Provide the [x, y] coordinate of the cell's center where the given text is located.  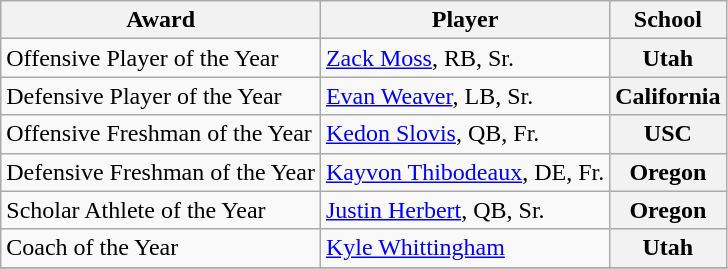
Zack Moss, RB, Sr. [464, 58]
California [668, 96]
Award [161, 20]
Scholar Athlete of the Year [161, 210]
Player [464, 20]
Defensive Freshman of the Year [161, 172]
Defensive Player of the Year [161, 96]
Kyle Whittingham [464, 248]
USC [668, 134]
Kedon Slovis, QB, Fr. [464, 134]
Coach of the Year [161, 248]
Evan Weaver, LB, Sr. [464, 96]
Offensive Player of the Year [161, 58]
School [668, 20]
Justin Herbert, QB, Sr. [464, 210]
Kayvon Thibodeaux, DE, Fr. [464, 172]
Offensive Freshman of the Year [161, 134]
